For the text-containing cell, return its midpoint in (X, Y) coordinate format. 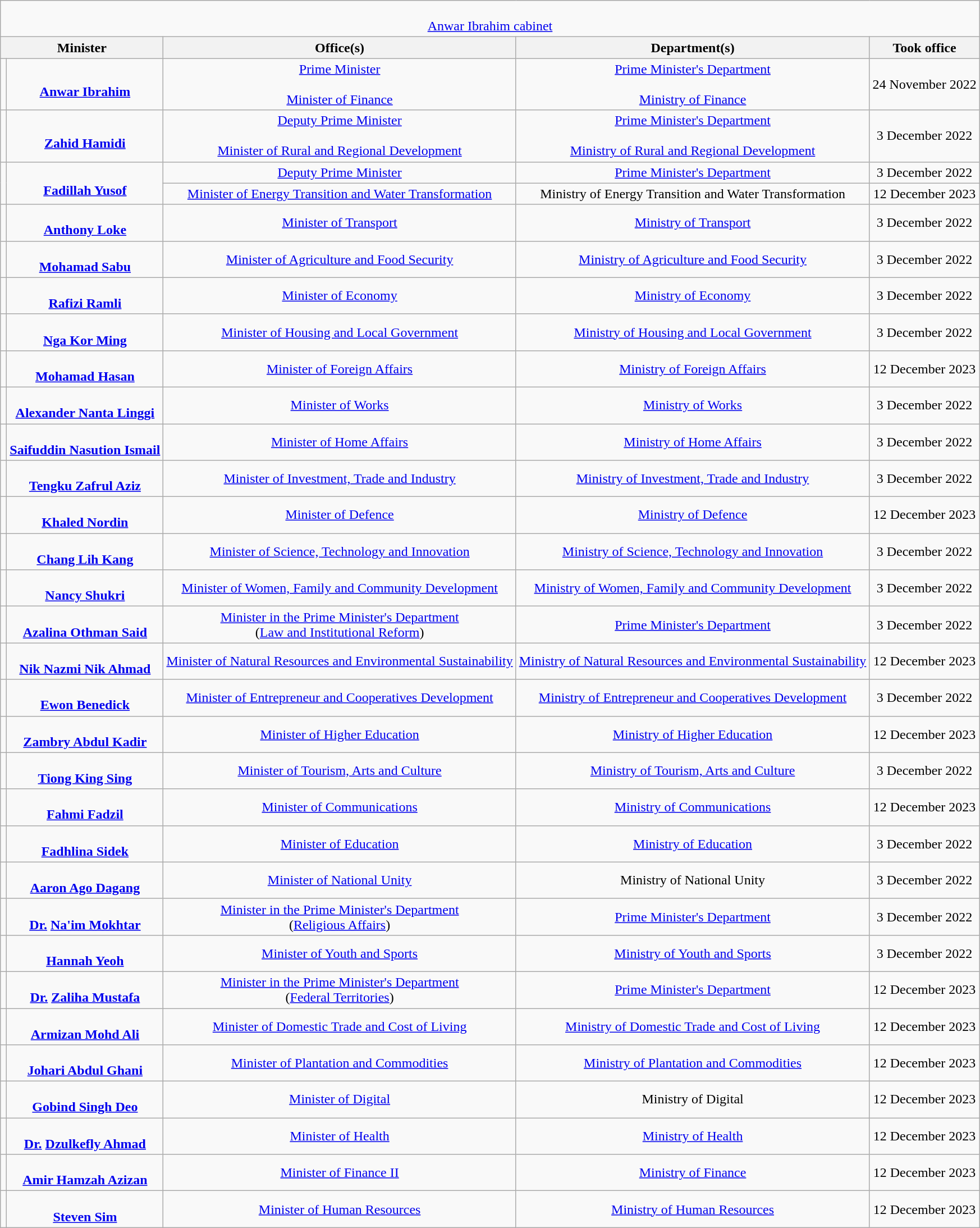
Minister in the Prime Minister's Department(Law and Institutional Reform) (340, 624)
Ministry of National Unity (693, 880)
Ministry of Women, Family and Community Development (693, 588)
Prime MinisterMinister of Finance (340, 84)
Zambry Abdul Kadir (85, 734)
Minister of Defence (340, 515)
Ministry of Tourism, Arts and Culture (693, 770)
Minister of Agriculture and Food Security (340, 259)
Fadillah Yusof (85, 183)
Ministry of Science, Technology and Innovation (693, 551)
Hannah Yeoh (85, 953)
Minister of Works (340, 405)
Minister of Tourism, Arts and Culture (340, 770)
Minister of Communications (340, 807)
Minister of Health (340, 1136)
Minister in the Prime Minister's Department(Religious Affairs) (340, 916)
Ministry of Investment, Trade and Industry (693, 478)
Mohamad Sabu (85, 259)
Khaled Nordin (85, 515)
Dr. Dzulkefly Ahmad (85, 1136)
Ministry of Finance (693, 1172)
Minister of Higher Education (340, 734)
Ministry of Youth and Sports (693, 953)
Anthony Loke (85, 222)
Minister of National Unity (340, 880)
Anwar Ibrahim cabinet (490, 19)
24 November 2022 (924, 84)
Ministry of Works (693, 405)
Minister in the Prime Minister's Department(Federal Territories) (340, 989)
Fahmi Fadzil (85, 807)
Zahid Hamidi (85, 136)
Amir Hamzah Azizan (85, 1172)
Tengku Zafrul Aziz (85, 478)
Minister of Digital (340, 1099)
Dr. Na'im Mokhtar (85, 916)
Ministry of Education (693, 843)
Ministry of Energy Transition and Water Transformation (693, 194)
Minister of Domestic Trade and Cost of Living (340, 1026)
Ministry of Plantation and Commodities (693, 1063)
Minister of Foreign Affairs (340, 368)
Ministry of Health (693, 1136)
Minister of Youth and Sports (340, 953)
Azalina Othman Said (85, 624)
Alexander Nanta Linggi (85, 405)
Mohamad Hasan (85, 368)
Anwar Ibrahim (85, 84)
Minister of Natural Resources and Environmental Sustainability (340, 661)
Ministry of Domestic Trade and Cost of Living (693, 1026)
Steven Sim (85, 1209)
Minister of Economy (340, 295)
Ministry of Defence (693, 515)
Minister (82, 48)
Ministry of Foreign Affairs (693, 368)
Ministry of Home Affairs (693, 441)
Ministry of Human Resources (693, 1209)
Minister of Entrepreneur and Cooperatives Development (340, 697)
Minister of Finance II (340, 1172)
Ministry of Digital (693, 1099)
Nancy Shukri (85, 588)
Saifuddin Nasution Ismail (85, 441)
Minister of Energy Transition and Water Transformation (340, 194)
Ministry of Housing and Local Government (693, 332)
Ministry of Transport (693, 222)
Minister of Housing and Local Government (340, 332)
Prime Minister's DepartmentMinistry of Finance (693, 84)
Minister of Investment, Trade and Industry (340, 478)
Ewon Benedick (85, 697)
Ministry of Communications (693, 807)
Minister of Plantation and Commodities (340, 1063)
Dr. Zaliha Mustafa (85, 989)
Ministry of Entrepreneur and Cooperatives Development (693, 697)
Tiong King Sing (85, 770)
Ministry of Higher Education (693, 734)
Took office (924, 48)
Ministry of Agriculture and Food Security (693, 259)
Minister of Human Resources (340, 1209)
Fadhlina Sidek (85, 843)
Johari Abdul Ghani (85, 1063)
Armizan Mohd Ali (85, 1026)
Aaron Ago Dagang (85, 880)
Office(s) (340, 48)
Rafizi Ramli (85, 295)
Gobind Singh Deo (85, 1099)
Nga Kor Ming (85, 332)
Department(s) (693, 48)
Nik Nazmi Nik Ahmad (85, 661)
Minister of Education (340, 843)
Ministry of Economy (693, 295)
Prime Minister's DepartmentMinistry of Rural and Regional Development (693, 136)
Chang Lih Kang (85, 551)
Deputy Prime MinisterMinister of Rural and Regional Development (340, 136)
Minister of Women, Family and Community Development (340, 588)
Ministry of Natural Resources and Environmental Sustainability (693, 661)
Minister of Science, Technology and Innovation (340, 551)
Minister of Transport (340, 222)
Deputy Prime Minister (340, 172)
Minister of Home Affairs (340, 441)
